Pinpoint the cell where the given text exists, returning its [x, y] midpoint coordinate. 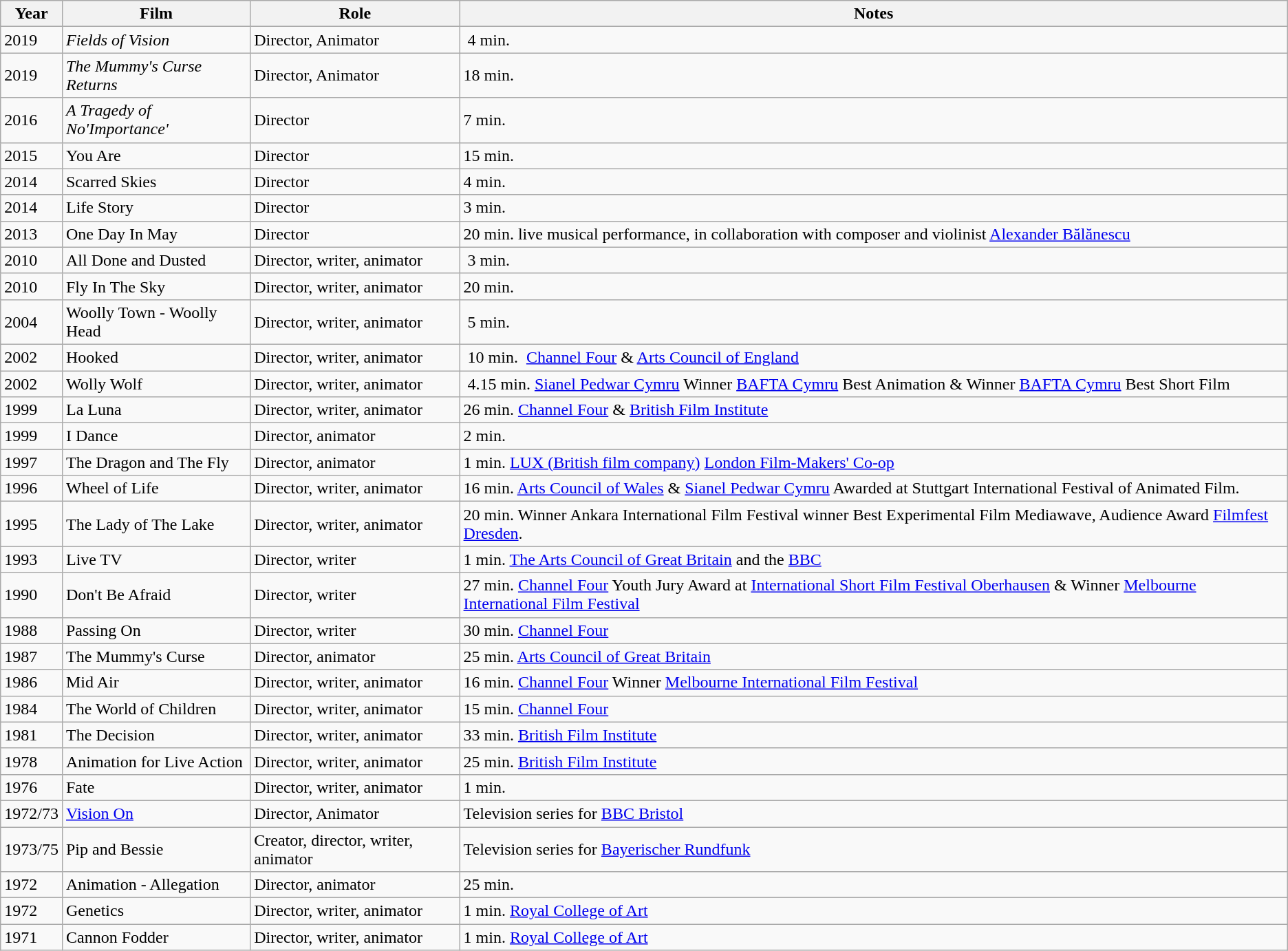
Wheel of Life [155, 489]
25 min. British Film Institute [874, 761]
Notes [874, 14]
A Tragedy of No'Importance' [155, 120]
20 min. [874, 286]
Fly In The Sky [155, 286]
25 min. [874, 885]
Role [355, 14]
1996 [32, 489]
1976 [32, 787]
Mid Air [155, 683]
Television series for Bayerischer Rundfunk [874, 849]
15 min. [874, 156]
1986 [32, 683]
25 min. Arts Council of Great Britain [874, 656]
10 min. Channel Four & Arts Council of England [874, 357]
The Decision [155, 735]
The Lady of The Lake [155, 524]
La Luna [155, 410]
Scarred Skies [155, 182]
1993 [32, 559]
The Mummy's Curse [155, 656]
16 min. Channel Four Winner Melbourne International Film Festival [874, 683]
2 min. [874, 436]
27 min. Channel Four Youth Jury Award at International Short Film Festival Oberhausen & Winner Melbourne International Film Festival [874, 595]
1 min. LUX (British film company) London Film-Makers' Co-op [874, 462]
Live TV [155, 559]
1981 [32, 735]
1984 [32, 709]
Hooked [155, 357]
Creator, director, writer, animator [355, 849]
Year [32, 14]
1995 [32, 524]
5 min. [874, 322]
All Done and Dusted [155, 260]
Film [155, 14]
Pip and Bessie [155, 849]
1971 [32, 937]
1978 [32, 761]
One Day In May [155, 234]
16 min. Arts Council of Wales & Sianel Pedwar Cymru Awarded at Stuttgart International Festival of Animated Film. [874, 489]
Fields of Vision [155, 40]
Genetics [155, 911]
2015 [32, 156]
1 min. [874, 787]
Life Story [155, 208]
Wolly Wolf [155, 383]
1987 [32, 656]
Cannon Fodder [155, 937]
1 min. The Arts Council of Great Britain and the BBC [874, 559]
2016 [32, 120]
You Are [155, 156]
The Mummy's Curse Returns [155, 76]
Don't Be Afraid [155, 595]
4.15 min. Sianel Pedwar Cymru Winner BAFTA Cymru Best Animation & Winner BAFTA Cymru Best Short Film [874, 383]
Television series for BBC Bristol [874, 813]
I Dance [155, 436]
Passing On [155, 630]
1990 [32, 595]
Animation - Allegation [155, 885]
Animation for Live Action [155, 761]
7 min. [874, 120]
26 min. Channel Four & British Film Institute [874, 410]
Woolly Town - Woolly Head [155, 322]
1972/73 [32, 813]
33 min. British Film Institute [874, 735]
2004 [32, 322]
15 min. Channel Four [874, 709]
1997 [32, 462]
30 min. Channel Four [874, 630]
Vision On [155, 813]
2013 [32, 234]
Fate [155, 787]
1988 [32, 630]
1973/75 [32, 849]
20 min. live musical performance, in collaboration with composer and violinist Alexander Bălănescu [874, 234]
The Dragon and The Fly [155, 462]
The World of Children [155, 709]
18 min. [874, 76]
20 min. Winner Ankara International Film Festival winner Best Experimental Film Mediawave, Audience Award Filmfest Dresden. [874, 524]
